Capture the cell that displays the provided text and extract its (x, y) central coordinate. 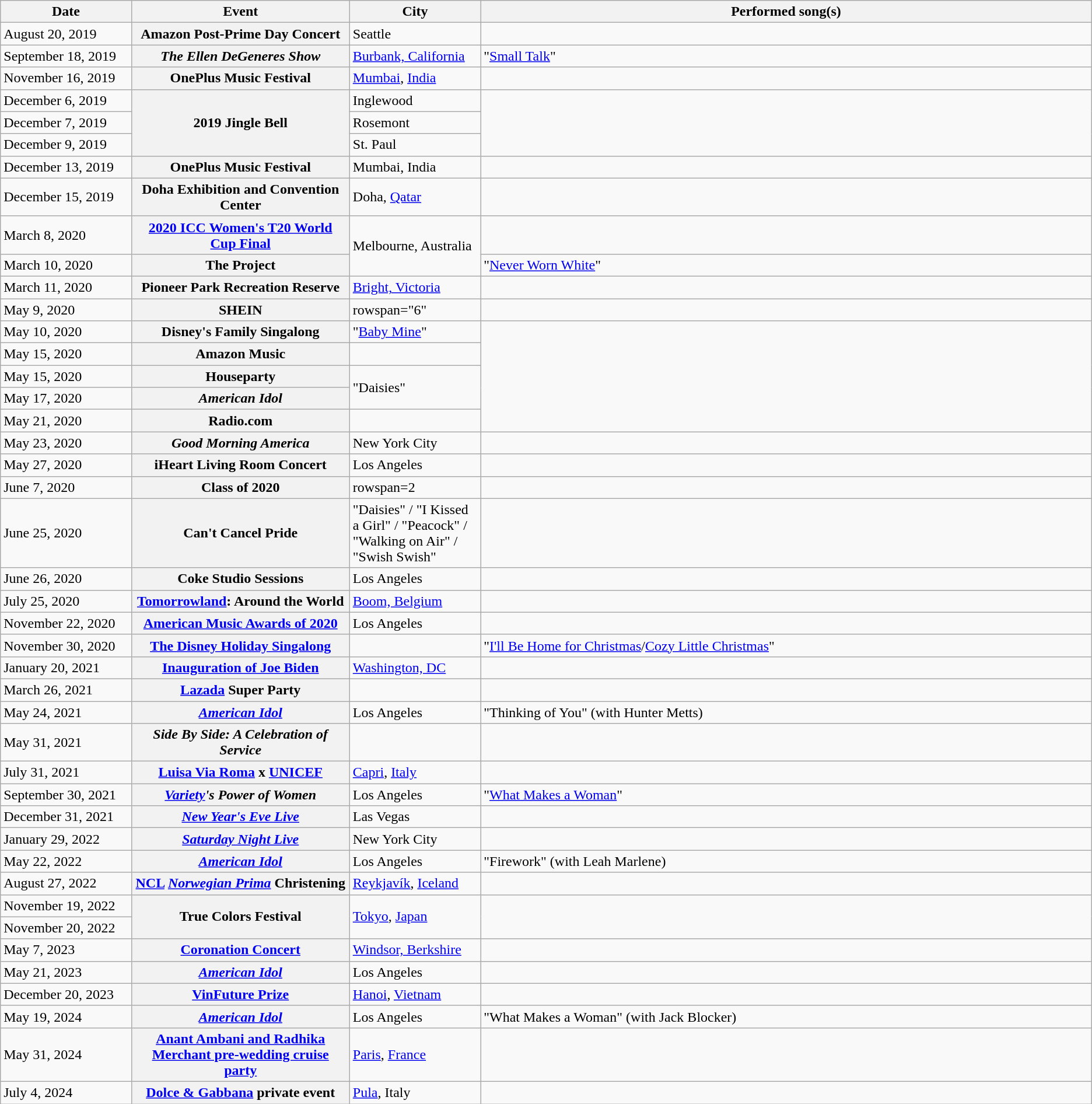
June 25, 2020 (66, 533)
May 27, 2020 (66, 465)
Inglewood (415, 100)
December 13, 2019 (66, 167)
May 23, 2020 (66, 443)
July 25, 2020 (66, 601)
American Music Awards of 2020 (240, 623)
Rosemont (415, 123)
May 9, 2020 (66, 310)
May 21, 2023 (66, 972)
Washington, DC (415, 668)
Radio.com (240, 421)
January 20, 2021 (66, 668)
Capri, Italy (415, 773)
December 6, 2019 (66, 100)
New Year's Eve Live (240, 817)
Saturday Night Live (240, 839)
City (415, 12)
"Thinking of You" (with Hunter Metts) (786, 712)
rowspan="6" (415, 310)
Burbank, California (415, 56)
Reykjavík, Iceland (415, 883)
Seattle (415, 34)
November 20, 2022 (66, 928)
November 16, 2019 (66, 78)
Tokyo, Japan (415, 917)
Coke Studio Sessions (240, 579)
Boom, Belgium (415, 601)
"What Makes a Woman" (786, 795)
May 31, 2021 (66, 742)
May 10, 2020 (66, 332)
December 7, 2019 (66, 123)
NCL Norwegian Prima Christening (240, 883)
"What Makes a Woman" (with Jack Blocker) (786, 1016)
True Colors Festival (240, 917)
Amazon Post-Prime Day Concert (240, 34)
Bright, Victoria (415, 287)
Houseparty (240, 376)
2019 Jingle Bell (240, 123)
"Firework" (with Leah Marlene) (786, 861)
Anant Ambani and Radhika Merchant pre-wedding cruise party (240, 1054)
December 15, 2019 (66, 197)
March 11, 2020 (66, 287)
May 21, 2020 (66, 421)
SHEIN (240, 310)
St. Paul (415, 145)
Pula, Italy (415, 1092)
Doha, Qatar (415, 197)
December 31, 2021 (66, 817)
"Small Talk" (786, 56)
"Daisies" / "I Kissed a Girl" / "Peacock" / "Walking on Air" / "Swish Swish" (415, 533)
November 30, 2020 (66, 645)
November 19, 2022 (66, 906)
January 29, 2022 (66, 839)
Melbourne, Australia (415, 246)
September 18, 2019 (66, 56)
Performed song(s) (786, 12)
The Project (240, 265)
August 27, 2022 (66, 883)
The Disney Holiday Singalong (240, 645)
Can't Cancel Pride (240, 533)
Pioneer Park Recreation Reserve (240, 287)
"Never Worn White" (786, 265)
VinFuture Prize (240, 994)
The Ellen DeGeneres Show (240, 56)
June 7, 2020 (66, 487)
Class of 2020 (240, 487)
Luisa Via Roma x UNICEF (240, 773)
"I'll Be Home for Christmas/Cozy Little Christmas" (786, 645)
Date (66, 12)
rowspan=2 (415, 487)
Disney's Family Singalong (240, 332)
May 22, 2022 (66, 861)
May 31, 2024 (66, 1054)
Good Morning America (240, 443)
May 7, 2023 (66, 950)
July 31, 2021 (66, 773)
March 10, 2020 (66, 265)
May 24, 2021 (66, 712)
iHeart Living Room Concert (240, 465)
Inauguration of Joe Biden (240, 668)
Amazon Music (240, 354)
December 20, 2023 (66, 994)
Windsor, Berkshire (415, 950)
Event (240, 12)
July 4, 2024 (66, 1092)
Doha Exhibition and Convention Center (240, 197)
Lazada Super Party (240, 690)
March 26, 2021 (66, 690)
Paris, France (415, 1054)
June 26, 2020 (66, 579)
August 20, 2019 (66, 34)
"Baby Mine" (415, 332)
Coronation Concert (240, 950)
September 30, 2021 (66, 795)
Side By Side: A Celebration of Service (240, 742)
May 17, 2020 (66, 399)
November 22, 2020 (66, 623)
December 9, 2019 (66, 145)
May 19, 2024 (66, 1016)
"Daisies" (415, 387)
Variety's Power of Women (240, 795)
Tomorrowland: Around the World (240, 601)
2020 ICC Women's T20 World Cup Final (240, 235)
Hanoi, Vietnam (415, 994)
Las Vegas (415, 817)
Dolce & Gabbana private event (240, 1092)
March 8, 2020 (66, 235)
